For the text-containing cell, return its midpoint in (x, y) coordinate format. 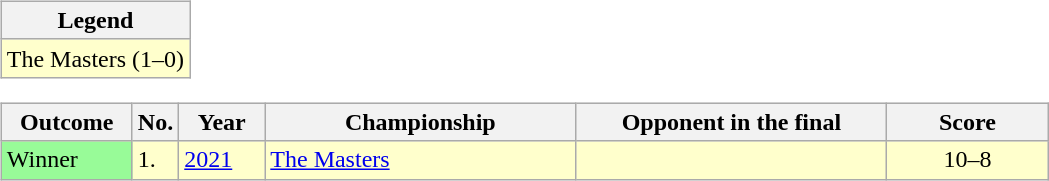
Year (222, 122)
10–8 (968, 160)
Outcome (66, 122)
The Masters (1–0) (95, 58)
2021 (222, 160)
Legend (95, 20)
Winner (66, 160)
Score (968, 122)
1. (155, 160)
Opponent in the final (732, 122)
Championship (420, 122)
No. (155, 122)
The Masters (420, 160)
